Identify which cell holds the provided text, then report its (x, y) central coordinate. 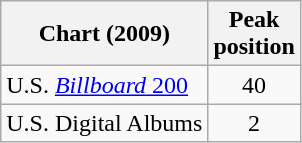
U.S. Billboard 200 (104, 85)
40 (254, 85)
Chart (2009) (104, 34)
U.S. Digital Albums (104, 123)
2 (254, 123)
Peakposition (254, 34)
